Capture the cell that displays the provided text and extract its [x, y] central coordinate. 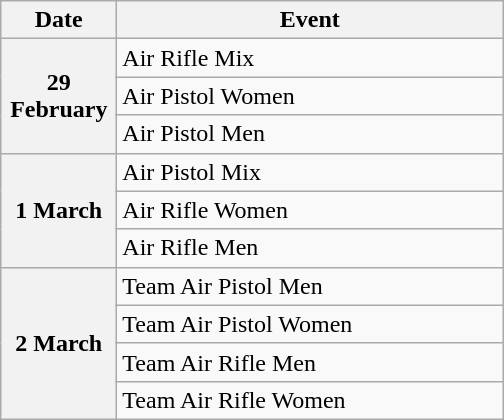
Air Pistol Women [310, 96]
1 March [59, 210]
Air Rifle Women [310, 210]
2 March [59, 343]
Air Rifle Men [310, 248]
Air Pistol Mix [310, 172]
29 February [59, 96]
Date [59, 20]
Air Rifle Mix [310, 58]
Team Air Pistol Men [310, 286]
Event [310, 20]
Team Air Pistol Women [310, 324]
Team Air Rifle Men [310, 362]
Air Pistol Men [310, 134]
Team Air Rifle Women [310, 400]
